Return [X, Y] of the center of cell containing provided text 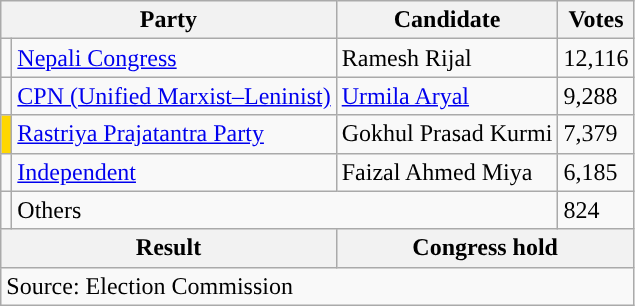
Candidate [447, 20]
6,185 [596, 172]
Faizal Ahmed Miya [447, 172]
CPN (Unified Marxist–Leninist) [174, 96]
Result [168, 248]
824 [596, 210]
Rastriya Prajatantra Party [174, 134]
Independent [174, 172]
Gokhul Prasad Kurmi [447, 134]
Party [168, 20]
Votes [596, 20]
Urmila Aryal [447, 96]
Congress hold [485, 248]
Others [285, 210]
12,116 [596, 58]
Source: Election Commission [318, 286]
7,379 [596, 134]
Nepali Congress [174, 58]
9,288 [596, 96]
Ramesh Rijal [447, 58]
